Extract the [X, Y] coordinate from the center of the cell holding the provided text.  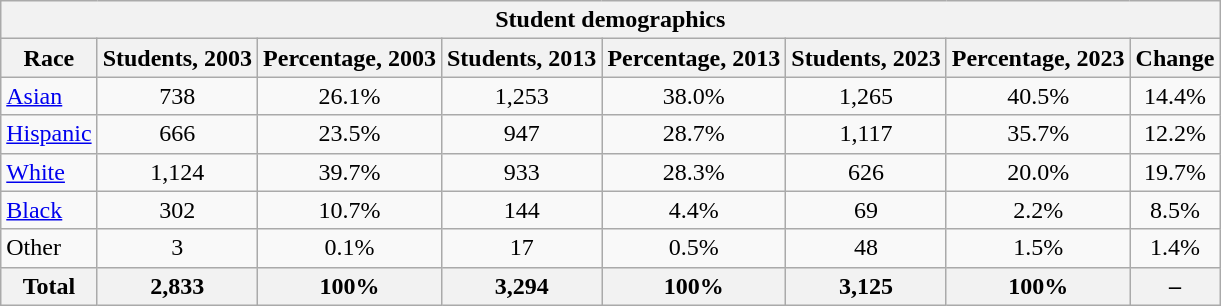
Students, 2023 [866, 58]
302 [177, 210]
1.5% [1038, 248]
Other [49, 248]
0.1% [350, 248]
933 [521, 172]
– [1175, 286]
Race [49, 58]
738 [177, 96]
1,265 [866, 96]
3 [177, 248]
Change [1175, 58]
Percentage, 2003 [350, 58]
69 [866, 210]
23.5% [350, 134]
Percentage, 2023 [1038, 58]
3,125 [866, 286]
Student demographics [610, 20]
10.7% [350, 210]
1,253 [521, 96]
35.7% [1038, 134]
144 [521, 210]
26.1% [350, 96]
40.5% [1038, 96]
17 [521, 248]
1,124 [177, 172]
Black [49, 210]
28.3% [694, 172]
666 [177, 134]
8.5% [1175, 210]
39.7% [350, 172]
Asian [49, 96]
947 [521, 134]
4.4% [694, 210]
2.2% [1038, 210]
Percentage, 2013 [694, 58]
38.0% [694, 96]
1,117 [866, 134]
28.7% [694, 134]
20.0% [1038, 172]
Total [49, 286]
Hispanic [49, 134]
19.7% [1175, 172]
White [49, 172]
626 [866, 172]
Students, 2003 [177, 58]
1.4% [1175, 248]
Students, 2013 [521, 58]
2,833 [177, 286]
14.4% [1175, 96]
0.5% [694, 248]
3,294 [521, 286]
48 [866, 248]
12.2% [1175, 134]
